Extract the [x, y] coordinate from the center of the cell holding the provided text.  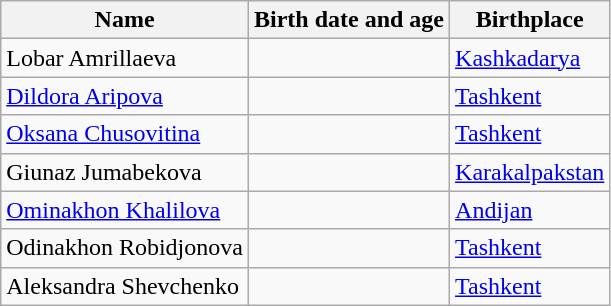
Aleksandra Shevchenko [125, 286]
Lobar Amrillaeva [125, 58]
Dildora Aripova [125, 96]
Birth date and age [348, 20]
Birthplace [530, 20]
Andijan [530, 210]
Kashkadarya [530, 58]
Oksana Chusovitina [125, 134]
Name [125, 20]
Karakalpakstan [530, 172]
Giunaz Jumabekova [125, 172]
Ominakhon Khalilova [125, 210]
Odinakhon Robidjonova [125, 248]
